From the cell containing the given text, extract its center point as (X, Y) coordinate. 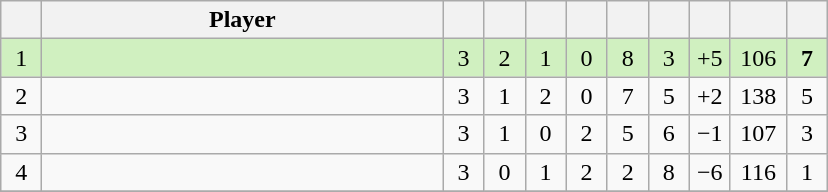
116 (758, 172)
106 (758, 58)
+2 (710, 96)
Player (242, 20)
+5 (710, 58)
138 (758, 96)
4 (22, 172)
−6 (710, 172)
−1 (710, 134)
6 (668, 134)
107 (758, 134)
